Detect which cell encompasses the target text, then output its (x, y) center coordinate. 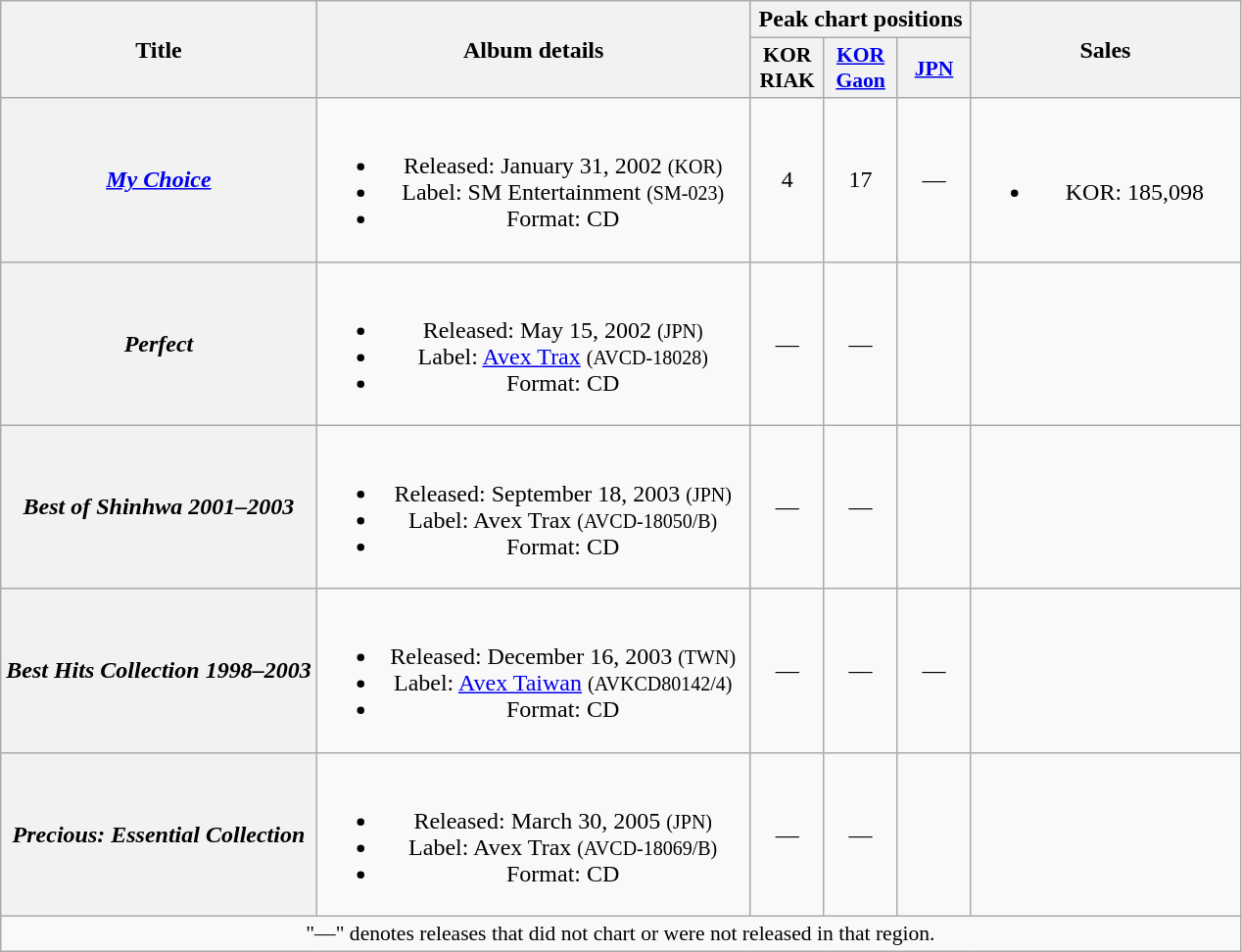
17 (860, 180)
4 (788, 180)
Album details (533, 49)
Title (159, 49)
Released: May 15, 2002 (JPN)Label: Avex Trax (AVCD-18028)Format: CD (533, 343)
Released: December 16, 2003 (TWN)Label: Avex Taiwan (AVKCD80142/4)Format: CD (533, 670)
My Choice (159, 180)
Best of Shinhwa 2001–2003 (159, 507)
KOR RIAK (788, 69)
Precious: Essential Collection (159, 834)
Released: March 30, 2005 (JPN)Label: Avex Trax (AVCD-18069/B)Format: CD (533, 834)
JPN (934, 69)
KOR: 185,098 (1105, 180)
Best Hits Collection 1998–2003 (159, 670)
Sales (1105, 49)
Perfect (159, 343)
Peak chart positions (860, 20)
"—" denotes releases that did not chart or were not released in that region. (621, 933)
Released: September 18, 2003 (JPN)Label: Avex Trax (AVCD-18050/B)Format: CD (533, 507)
Released: January 31, 2002 (KOR)Label: SM Entertainment (SM-023)Format: CD (533, 180)
KOR Gaon (860, 69)
